Scan for the cell matching the given text and deliver its (X, Y) coordinate at center. 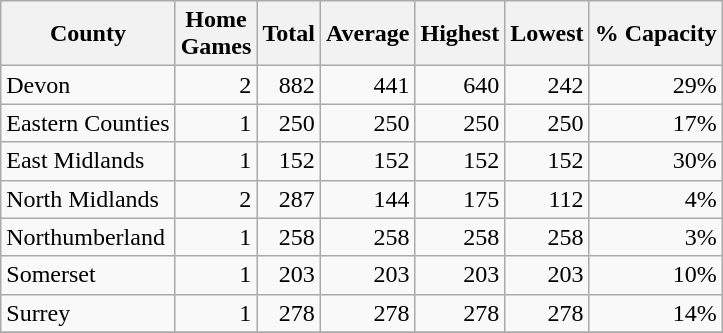
Total (289, 34)
287 (289, 199)
882 (289, 85)
640 (460, 85)
East Midlands (88, 161)
Surrey (88, 313)
112 (547, 199)
Lowest (547, 34)
441 (368, 85)
Average (368, 34)
144 (368, 199)
Northumberland (88, 237)
Somerset (88, 275)
Highest (460, 34)
North Midlands (88, 199)
Devon (88, 85)
County (88, 34)
175 (460, 199)
3% (656, 237)
% Capacity (656, 34)
HomeGames (216, 34)
30% (656, 161)
29% (656, 85)
4% (656, 199)
242 (547, 85)
14% (656, 313)
10% (656, 275)
Eastern Counties (88, 123)
17% (656, 123)
